Provide the (X, Y) coordinate of the cell's center where the given text is located.  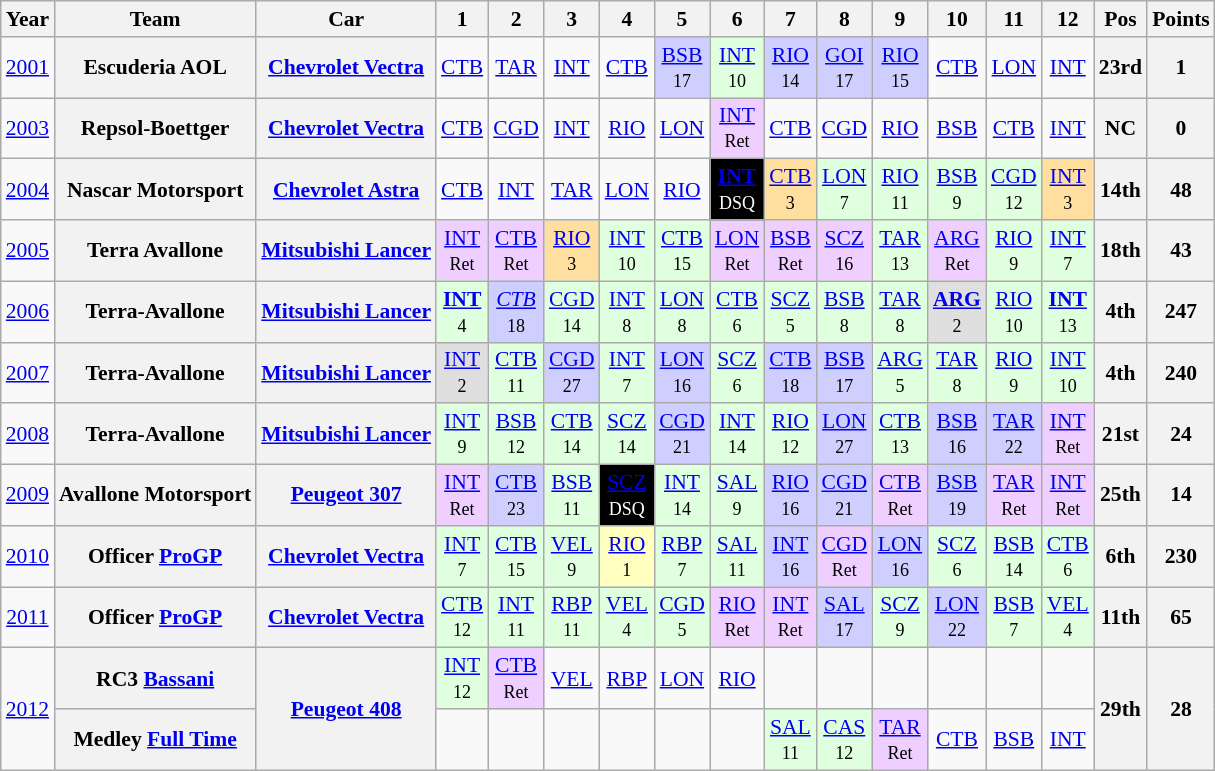
Pos (1120, 19)
BSB12 (516, 434)
10 (957, 19)
7 (790, 19)
ARGRet (957, 250)
21st (1120, 434)
ARG5 (900, 372)
4 (627, 19)
CTB11 (516, 372)
TAR13 (900, 250)
Repsol-Boettger (155, 128)
Terra Avallone (155, 250)
Team (155, 19)
9 (900, 19)
CTB14 (572, 434)
SCZ16 (844, 250)
Chevrolet Astra (346, 190)
Nascar Motorsport (155, 190)
Peugeot 307 (346, 496)
BSB11 (572, 496)
2006 (28, 312)
INTDSQ (737, 190)
Medley Full Time (155, 740)
SAL9 (737, 496)
LON27 (844, 434)
INT3 (1068, 190)
2007 (28, 372)
24 (1181, 434)
2009 (28, 496)
48 (1181, 190)
Points (1181, 19)
CGD5 (682, 618)
INT4 (462, 312)
23rd (1120, 68)
RIO12 (790, 434)
43 (1181, 250)
BSB14 (1014, 556)
2008 (28, 434)
2012 (28, 709)
14 (1181, 496)
2004 (28, 190)
2010 (28, 556)
INT9 (462, 434)
2001 (28, 68)
11 (1014, 19)
14th (1120, 190)
GOI17 (844, 68)
BSB19 (957, 496)
28 (1181, 709)
CTB13 (900, 434)
Peugeot 408 (346, 709)
BSB16 (957, 434)
RIO14 (790, 68)
12 (1068, 19)
6 (737, 19)
RBP (627, 678)
SCZ5 (790, 312)
BSB8 (844, 312)
2011 (28, 618)
LON22 (957, 618)
3 (572, 19)
6th (1120, 556)
CTB3 (790, 190)
RIORet (737, 618)
CTB23 (516, 496)
INT2 (462, 372)
18th (1120, 250)
SCZ9 (900, 618)
VEL9 (572, 556)
BSB9 (957, 190)
INT12 (462, 678)
RIO10 (1014, 312)
29th (1120, 709)
RIO16 (790, 496)
INT13 (1068, 312)
230 (1181, 556)
5 (682, 19)
ARG2 (957, 312)
INT11 (516, 618)
0 (1181, 128)
CGD27 (572, 372)
Escuderia AOL (155, 68)
Car (346, 19)
RC3 Bassani (155, 678)
Year (28, 19)
TAR22 (1014, 434)
247 (1181, 312)
RIO1 (627, 556)
NC (1120, 128)
RIO11 (900, 190)
CGD12 (1014, 190)
LONRet (737, 250)
CGD14 (572, 312)
Avallone Motorsport (155, 496)
RBP7 (682, 556)
INT8 (627, 312)
RBP11 (572, 618)
INT16 (790, 556)
25th (1120, 496)
CAS12 (844, 740)
8 (844, 19)
2 (516, 19)
11th (1120, 618)
LON7 (844, 190)
BSB7 (1014, 618)
SAL17 (844, 618)
240 (1181, 372)
65 (1181, 618)
BSBRet (790, 250)
CTB12 (462, 618)
RIO3 (572, 250)
2003 (28, 128)
LON8 (682, 312)
CGDRet (844, 556)
VEL (572, 678)
SCZDSQ (627, 496)
2005 (28, 250)
RIO15 (900, 68)
SCZ14 (627, 434)
